Identify which cell holds the provided text, then report its (x, y) central coordinate. 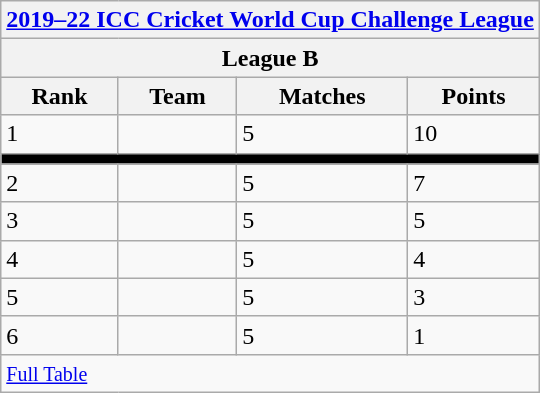
10 (474, 134)
Team (177, 96)
Matches (322, 96)
Rank (60, 96)
Full Table (270, 373)
2 (60, 183)
Points (474, 96)
2019–22 ICC Cricket World Cup Challenge League (270, 20)
6 (60, 335)
7 (474, 183)
League B (270, 58)
